From the cell containing the given text, extract its center point as [x, y] coordinate. 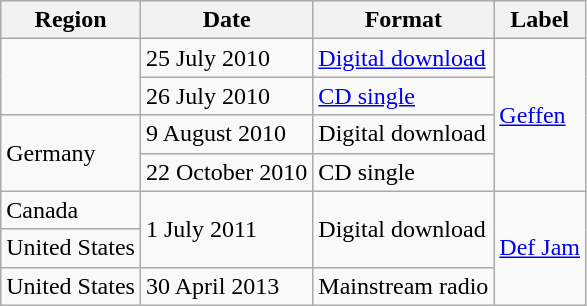
22 October 2010 [226, 172]
Mainstream radio [404, 286]
Date [226, 20]
30 April 2013 [226, 286]
26 July 2010 [226, 96]
Def Jam [540, 248]
Label [540, 20]
1 July 2011 [226, 229]
9 August 2010 [226, 134]
Germany [71, 153]
Geffen [540, 115]
Format [404, 20]
Region [71, 20]
25 July 2010 [226, 58]
Canada [71, 210]
